Detect which cell encompasses the target text, then output its [X, Y] center coordinate. 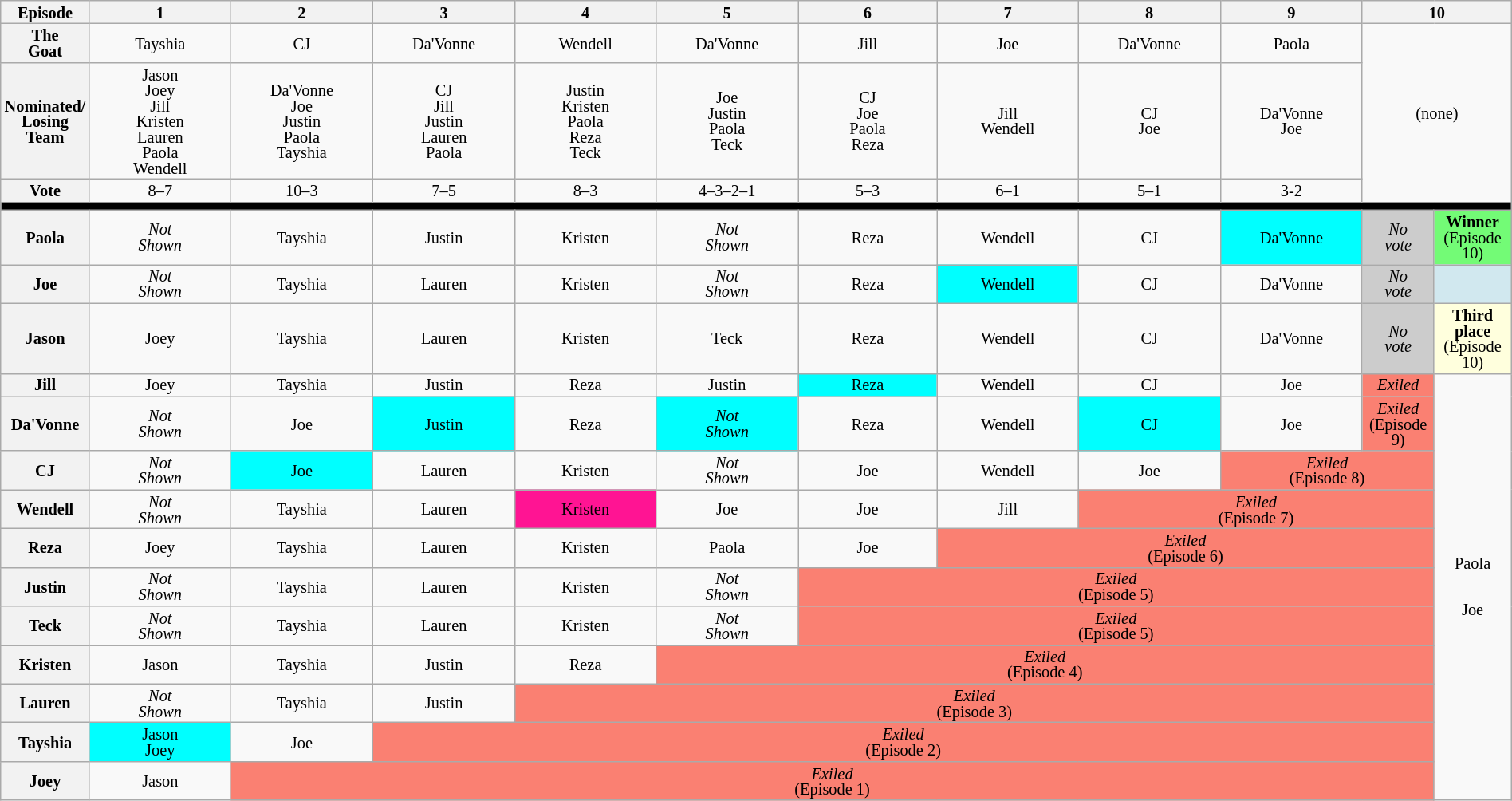
Exiled(Episode 9) [1397, 424]
TheGoat [45, 43]
(none) [1437, 113]
Exiled(Episode 7) [1256, 509]
10–3 [301, 190]
5 [727, 11]
5–3 [868, 190]
7 [1008, 11]
7–5 [443, 190]
4 [585, 11]
CJJillJustinLaurenPaola [443, 120]
6 [868, 11]
Exiled(Episode 2) [903, 742]
JoeJustinPaolaTeck [727, 120]
PaolaJoe [1472, 587]
Nominated/LosingTeam [45, 120]
10 [1437, 11]
9 [1291, 11]
Exiled(Episode 3) [975, 704]
3 [443, 11]
6–1 [1008, 190]
JasonJoeyJillKristenLaurenPaolaWendell [159, 120]
Episode [45, 11]
Exiled(Episode 1) [833, 780]
Exiled(Episode 4) [1045, 664]
Exiled(Episode 6) [1185, 547]
8–3 [585, 190]
Exiled(Episode 8) [1327, 471]
Exiled [1397, 385]
5–1 [1149, 190]
3-2 [1291, 190]
2 [301, 11]
Winner(Episode 10) [1472, 237]
JasonJoey [159, 742]
Da'VonneJoe [1291, 120]
JillWendell [1008, 120]
CJJoe [1149, 120]
Vote [45, 190]
8 [1149, 11]
CJJoePaolaReza [868, 120]
1 [159, 11]
4–3–2–1 [727, 190]
8–7 [159, 190]
JustinKristenPaolaRezaTeck [585, 120]
Third place(Episode 10) [1472, 338]
Da'VonneJoeJustinPaolaTayshia [301, 120]
